Return [X, Y] of the center of cell containing provided text 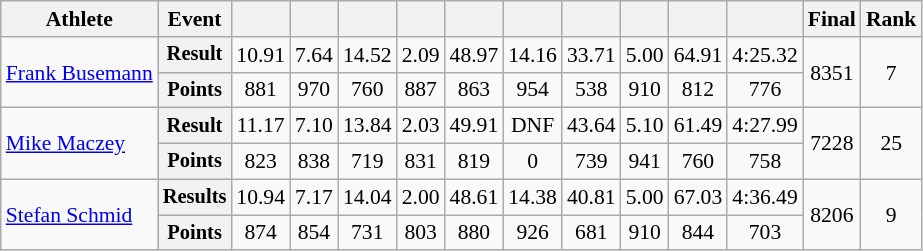
Rank [892, 19]
719 [368, 162]
8206 [832, 214]
881 [260, 90]
61.49 [698, 126]
758 [764, 162]
4:36.49 [764, 197]
Final [832, 19]
2.00 [421, 197]
844 [698, 233]
33.71 [592, 55]
941 [645, 162]
14.04 [368, 197]
40.81 [592, 197]
25 [892, 144]
7 [892, 72]
7.64 [314, 55]
Mike Maczey [80, 144]
812 [698, 90]
4:27.99 [764, 126]
DNF [532, 126]
2.09 [421, 55]
803 [421, 233]
831 [421, 162]
926 [532, 233]
9 [892, 214]
67.03 [698, 197]
7.10 [314, 126]
11.17 [260, 126]
0 [532, 162]
703 [764, 233]
854 [314, 233]
8351 [832, 72]
823 [260, 162]
954 [532, 90]
10.91 [260, 55]
Event [195, 19]
776 [764, 90]
863 [474, 90]
Results [195, 197]
Athlete [80, 19]
7228 [832, 144]
14.52 [368, 55]
838 [314, 162]
739 [592, 162]
538 [592, 90]
43.64 [592, 126]
7.17 [314, 197]
874 [260, 233]
819 [474, 162]
4:25.32 [764, 55]
970 [314, 90]
880 [474, 233]
14.38 [532, 197]
48.97 [474, 55]
13.84 [368, 126]
64.91 [698, 55]
49.91 [474, 126]
5.10 [645, 126]
887 [421, 90]
2.03 [421, 126]
Stefan Schmid [80, 214]
731 [368, 233]
14.16 [532, 55]
10.94 [260, 197]
681 [592, 233]
48.61 [474, 197]
Frank Busemann [80, 72]
